From the cell containing the given text, extract its center point as [X, Y] coordinate. 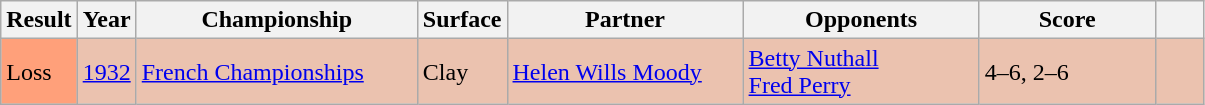
Partner [625, 20]
Clay [462, 72]
Championship [276, 20]
Surface [462, 20]
Loss [39, 72]
Result [39, 20]
4–6, 2–6 [1067, 72]
Opponents [861, 20]
Score [1067, 20]
Helen Wills Moody [625, 72]
1932 [106, 72]
Year [106, 20]
French Championships [276, 72]
Betty Nuthall Fred Perry [861, 72]
